Capture the cell that displays the provided text and extract its [x, y] central coordinate. 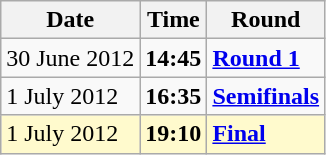
Round [266, 20]
Semifinals [266, 96]
19:10 [174, 134]
16:35 [174, 96]
Time [174, 20]
Date [70, 20]
30 June 2012 [70, 58]
Final [266, 134]
14:45 [174, 58]
Round 1 [266, 58]
